Return the [X, Y] coordinate for the center point of the cell that contains the specified text.  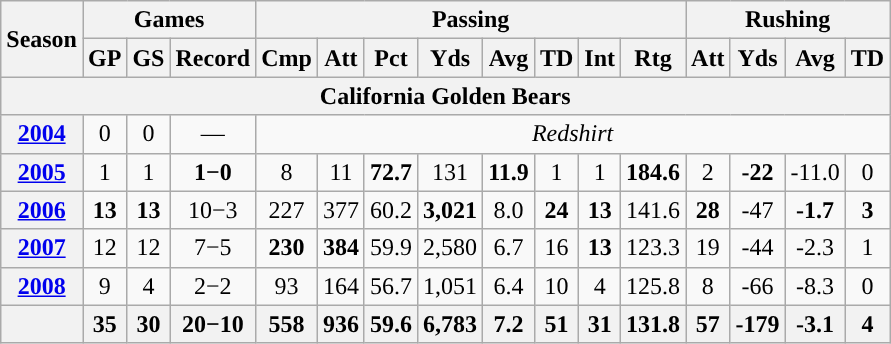
35 [104, 324]
Record [213, 58]
72.7 [390, 172]
59.9 [390, 248]
936 [340, 324]
1−0 [213, 172]
230 [287, 248]
Cmp [287, 58]
Games [168, 20]
Int [600, 58]
384 [340, 248]
10 [556, 286]
11.9 [509, 172]
30 [148, 324]
60.2 [390, 210]
3,021 [450, 210]
141.6 [654, 210]
24 [556, 210]
1,051 [450, 286]
Pct [390, 58]
125.8 [654, 286]
-3.1 [815, 324]
51 [556, 324]
2006 [42, 210]
-2.3 [815, 248]
2007 [42, 248]
3 [867, 210]
227 [287, 210]
2−2 [213, 286]
377 [340, 210]
2005 [42, 172]
11 [340, 172]
7−5 [213, 248]
-47 [758, 210]
GP [104, 58]
6.7 [509, 248]
16 [556, 248]
Rushing [788, 20]
-8.3 [815, 286]
59.6 [390, 324]
20−10 [213, 324]
-1.7 [815, 210]
56.7 [390, 286]
6,783 [450, 324]
— [213, 134]
184.6 [654, 172]
131 [450, 172]
93 [287, 286]
Redshirt [573, 134]
-11.0 [815, 172]
GS [148, 58]
10−3 [213, 210]
9 [104, 286]
28 [708, 210]
2008 [42, 286]
123.3 [654, 248]
-22 [758, 172]
Passing [471, 20]
7.2 [509, 324]
2004 [42, 134]
19 [708, 248]
131.8 [654, 324]
-44 [758, 248]
8.0 [509, 210]
2 [708, 172]
31 [600, 324]
California Golden Bears [446, 96]
57 [708, 324]
2,580 [450, 248]
164 [340, 286]
Rtg [654, 58]
Season [42, 39]
-66 [758, 286]
-179 [758, 324]
558 [287, 324]
6.4 [509, 286]
